Extract the [X, Y] coordinate from the center of the cell holding the provided text.  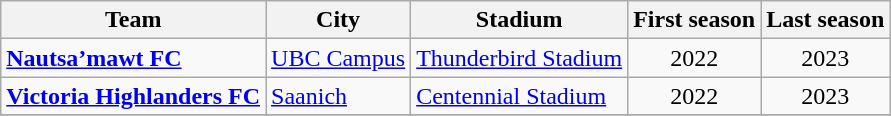
Stadium [520, 20]
UBC Campus [338, 58]
City [338, 20]
Centennial Stadium [520, 96]
Victoria Highlanders FC [134, 96]
Thunderbird Stadium [520, 58]
Last season [826, 20]
Team [134, 20]
Saanich [338, 96]
Nautsa’mawt FC [134, 58]
First season [694, 20]
